Search for the cell housing the specified text and yield its [X, Y] center coordinate. 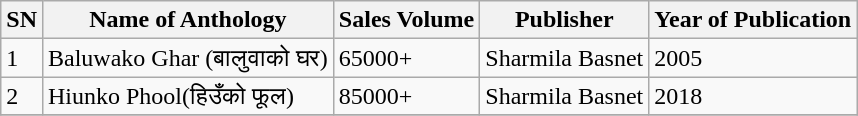
1 [22, 58]
Hiunko Phool(हिउँको फूल) [188, 96]
Sales Volume [406, 20]
85000+ [406, 96]
2005 [753, 58]
Publisher [564, 20]
Year of Publication [753, 20]
2 [22, 96]
SN [22, 20]
2018 [753, 96]
65000+ [406, 58]
Name of Anthology [188, 20]
Baluwako Ghar (बालुवाको घर) [188, 58]
